From the cell containing the given text, extract its center point as (X, Y) coordinate. 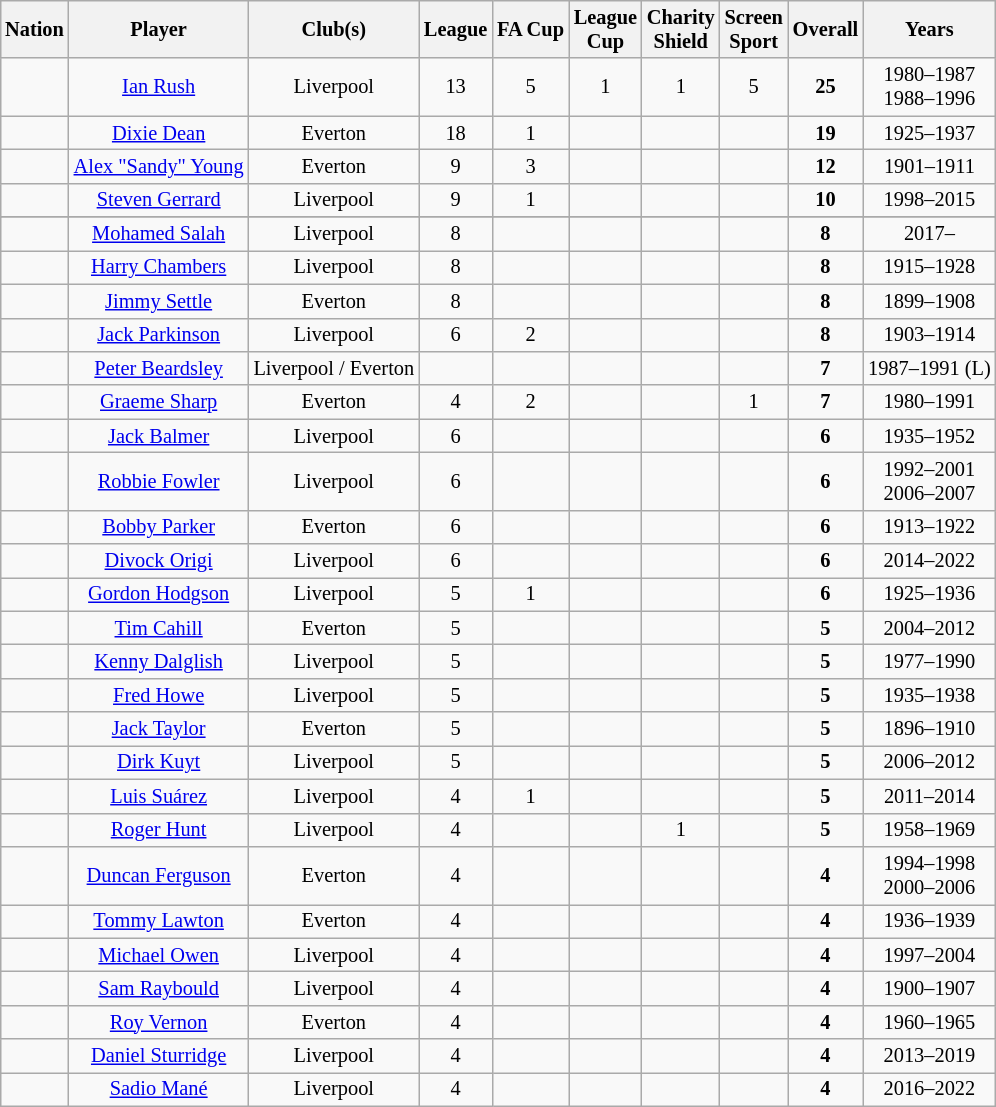
18 (456, 133)
10 (826, 200)
1980–1991 (930, 402)
Nation (34, 29)
Roy Vernon (159, 1022)
Dixie Dean (159, 133)
League (456, 29)
Bobby Parker (159, 527)
Jack Taylor (159, 729)
Divock Origi (159, 561)
Ian Rush (159, 87)
1915–1928 (930, 267)
1935–1952 (930, 436)
Jack Balmer (159, 436)
1901–1911 (930, 166)
Luis Suárez (159, 796)
Overall (826, 29)
1913–1922 (930, 527)
1958–1969 (930, 830)
1899–1908 (930, 301)
1925–1937 (930, 133)
1997–2004 (930, 955)
Player (159, 29)
Kenny Dalglish (159, 661)
LeagueCup (606, 29)
2014–2022 (930, 561)
19 (826, 133)
Mohamed Salah (159, 234)
Liverpool / Everton (334, 368)
ScreenSport (754, 29)
2017– (930, 234)
Tim Cahill (159, 628)
Tommy Lawton (159, 921)
1987–1991 (L) (930, 368)
Alex "Sandy" Young (159, 166)
1992–20012006–2007 (930, 481)
2011–2014 (930, 796)
1994–19982000–2006 (930, 875)
1900–1907 (930, 988)
Years (930, 29)
CharityShield (681, 29)
Steven Gerrard (159, 200)
2016–2022 (930, 1089)
Michael Owen (159, 955)
Jack Parkinson (159, 335)
1903–1914 (930, 335)
Sadio Mané (159, 1089)
13 (456, 87)
Club(s) (334, 29)
Robbie Fowler (159, 481)
1925–1936 (930, 594)
Graeme Sharp (159, 402)
Harry Chambers (159, 267)
2006–2012 (930, 762)
25 (826, 87)
FA Cup (530, 29)
Gordon Hodgson (159, 594)
Roger Hunt (159, 830)
1960–1965 (930, 1022)
Daniel Sturridge (159, 1056)
Dirk Kuyt (159, 762)
Peter Beardsley (159, 368)
1980–19871988–1996 (930, 87)
3 (530, 166)
1936–1939 (930, 921)
2004–2012 (930, 628)
2013–2019 (930, 1056)
1896–1910 (930, 729)
Jimmy Settle (159, 301)
1998–2015 (930, 200)
12 (826, 166)
Fred Howe (159, 695)
Sam Raybould (159, 988)
1935–1938 (930, 695)
Duncan Ferguson (159, 875)
1977–1990 (930, 661)
